Output the (x, y) coordinate of the center of the cell containing the given text.  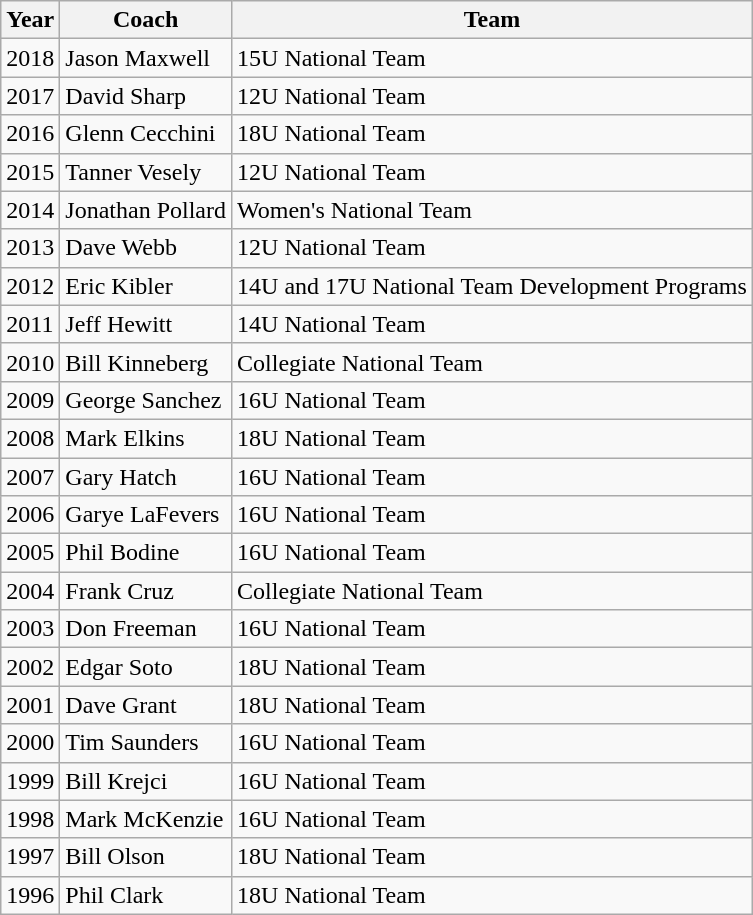
2009 (30, 400)
Gary Hatch (146, 477)
2018 (30, 58)
Jeff Hewitt (146, 324)
Don Freeman (146, 629)
2006 (30, 515)
Mark Elkins (146, 438)
2001 (30, 705)
Year (30, 20)
Coach (146, 20)
1999 (30, 781)
2016 (30, 134)
Garye LaFevers (146, 515)
David Sharp (146, 96)
2010 (30, 362)
Dave Webb (146, 248)
2015 (30, 172)
2004 (30, 591)
Jonathan Pollard (146, 210)
Jason Maxwell (146, 58)
1996 (30, 895)
14U National Team (492, 324)
Women's National Team (492, 210)
Dave Grant (146, 705)
Edgar Soto (146, 667)
2014 (30, 210)
14U and 17U National Team Development Programs (492, 286)
2002 (30, 667)
2017 (30, 96)
Mark McKenzie (146, 819)
2013 (30, 248)
Glenn Cecchini (146, 134)
2007 (30, 477)
1998 (30, 819)
Tim Saunders (146, 743)
Team (492, 20)
2000 (30, 743)
2008 (30, 438)
2005 (30, 553)
Bill Olson (146, 857)
Frank Cruz (146, 591)
Phil Bodine (146, 553)
Eric Kibler (146, 286)
1997 (30, 857)
Bill Kinneberg (146, 362)
Tanner Vesely (146, 172)
Phil Clark (146, 895)
2011 (30, 324)
George Sanchez (146, 400)
2003 (30, 629)
15U National Team (492, 58)
2012 (30, 286)
Bill Krejci (146, 781)
